Provide the [X, Y] coordinate of the cell's center where the given text is located.  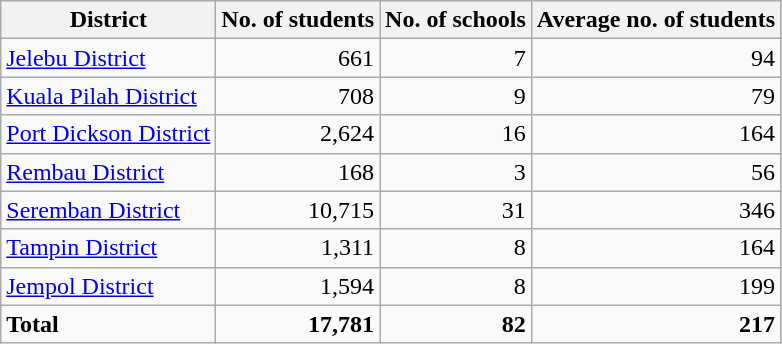
Kuala Pilah District [108, 96]
79 [656, 96]
No. of students [298, 20]
Jelebu District [108, 58]
1,311 [298, 248]
Total [108, 324]
3 [456, 172]
Tampin District [108, 248]
Average no. of students [656, 20]
17,781 [298, 324]
Seremban District [108, 210]
199 [656, 286]
217 [656, 324]
Port Dickson District [108, 134]
2,624 [298, 134]
District [108, 20]
31 [456, 210]
10,715 [298, 210]
708 [298, 96]
Rembau District [108, 172]
661 [298, 58]
16 [456, 134]
No. of schools [456, 20]
346 [656, 210]
94 [656, 58]
82 [456, 324]
Jempol District [108, 286]
56 [656, 172]
9 [456, 96]
7 [456, 58]
168 [298, 172]
1,594 [298, 286]
